From the cell containing the given text, extract its center point as [x, y] coordinate. 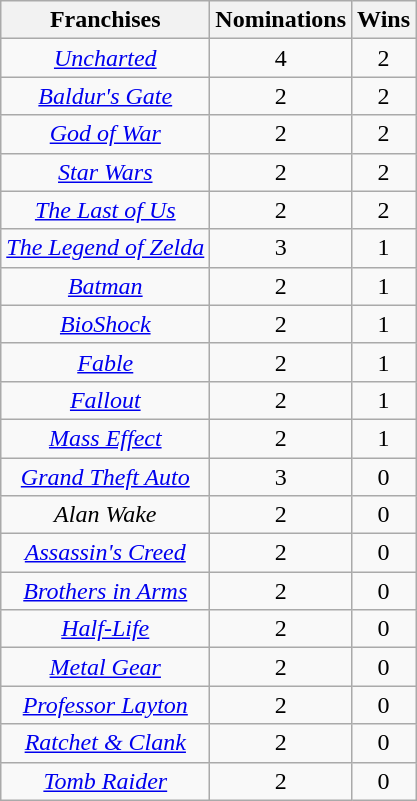
Ratchet & Clank [106, 743]
Uncharted [106, 58]
Fallout [106, 400]
Franchises [106, 20]
Professor Layton [106, 705]
Mass Effect [106, 438]
The Legend of Zelda [106, 248]
Assassin's Creed [106, 553]
Alan Wake [106, 515]
Wins [384, 20]
4 [281, 58]
God of War [106, 134]
Baldur's Gate [106, 96]
Tomb Raider [106, 781]
Grand Theft Auto [106, 477]
The Last of Us [106, 210]
Half-Life [106, 629]
Brothers in Arms [106, 591]
Batman [106, 286]
BioShock [106, 324]
Metal Gear [106, 667]
Nominations [281, 20]
Star Wars [106, 172]
Fable [106, 362]
